Find where the given text appears and provide that cell's center as [X, Y] coordinate. 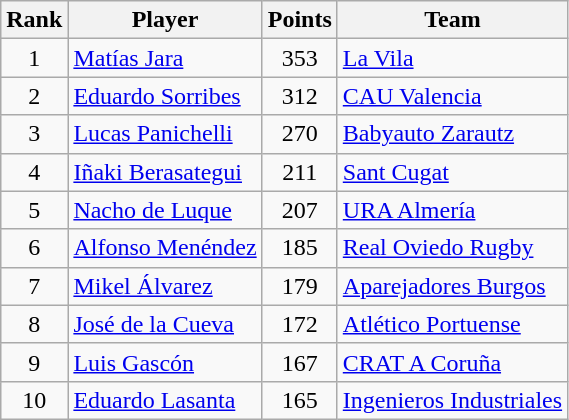
1 [34, 58]
167 [300, 362]
Sant Cugat [452, 172]
179 [300, 286]
Alfonso Menéndez [165, 248]
Player [165, 20]
5 [34, 210]
CRAT A Coruña [452, 362]
Iñaki Berasategui [165, 172]
URA Almería [452, 210]
211 [300, 172]
172 [300, 324]
207 [300, 210]
Luis Gascón [165, 362]
Babyauto Zarautz [452, 134]
Ingenieros Industriales [452, 400]
CAU Valencia [452, 96]
2 [34, 96]
Real Oviedo Rugby [452, 248]
Team [452, 20]
Points [300, 20]
270 [300, 134]
312 [300, 96]
Aparejadores Burgos [452, 286]
7 [34, 286]
José de la Cueva [165, 324]
353 [300, 58]
10 [34, 400]
Eduardo Lasanta [165, 400]
3 [34, 134]
Atlético Portuense [452, 324]
9 [34, 362]
Rank [34, 20]
Nacho de Luque [165, 210]
Matías Jara [165, 58]
4 [34, 172]
8 [34, 324]
Lucas Panichelli [165, 134]
La Vila [452, 58]
185 [300, 248]
6 [34, 248]
165 [300, 400]
Eduardo Sorribes [165, 96]
Mikel Álvarez [165, 286]
